Search for the cell housing the specified text and yield its (X, Y) center coordinate. 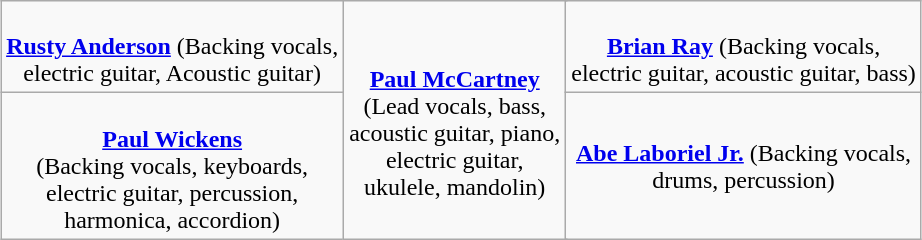
Abe Laboriel Jr. (Backing vocals,drums, percussion) (744, 166)
Brian Ray (Backing vocals, electric guitar, acoustic guitar, bass) (744, 47)
Paul Wickens (Backing vocals, keyboards,electric guitar, percussion,harmonica, accordion) (172, 166)
Rusty Anderson (Backing vocals,electric guitar, Acoustic guitar) (172, 47)
Paul McCartney (Lead vocals, bass, acoustic guitar, piano,electric guitar,ukulele, mandolin) (455, 120)
